Scan for the cell matching the given text and deliver its (X, Y) coordinate at center. 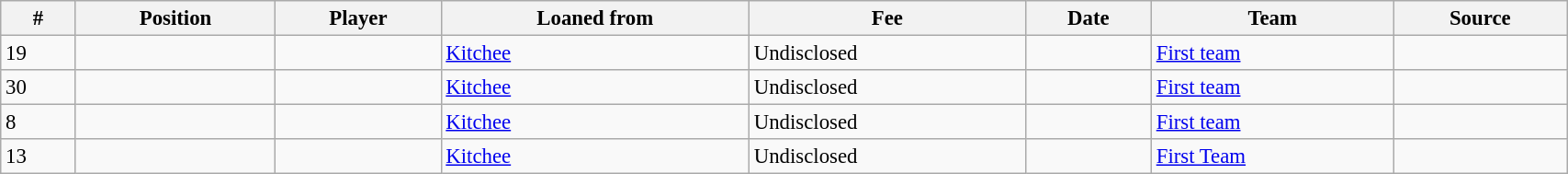
30 (39, 87)
# (39, 18)
Position (175, 18)
19 (39, 53)
13 (39, 157)
Fee (887, 18)
8 (39, 122)
First Team (1272, 157)
Player (358, 18)
Loaned from (595, 18)
Team (1272, 18)
Date (1088, 18)
Source (1481, 18)
